From the cell containing the given text, extract its center point as [X, Y] coordinate. 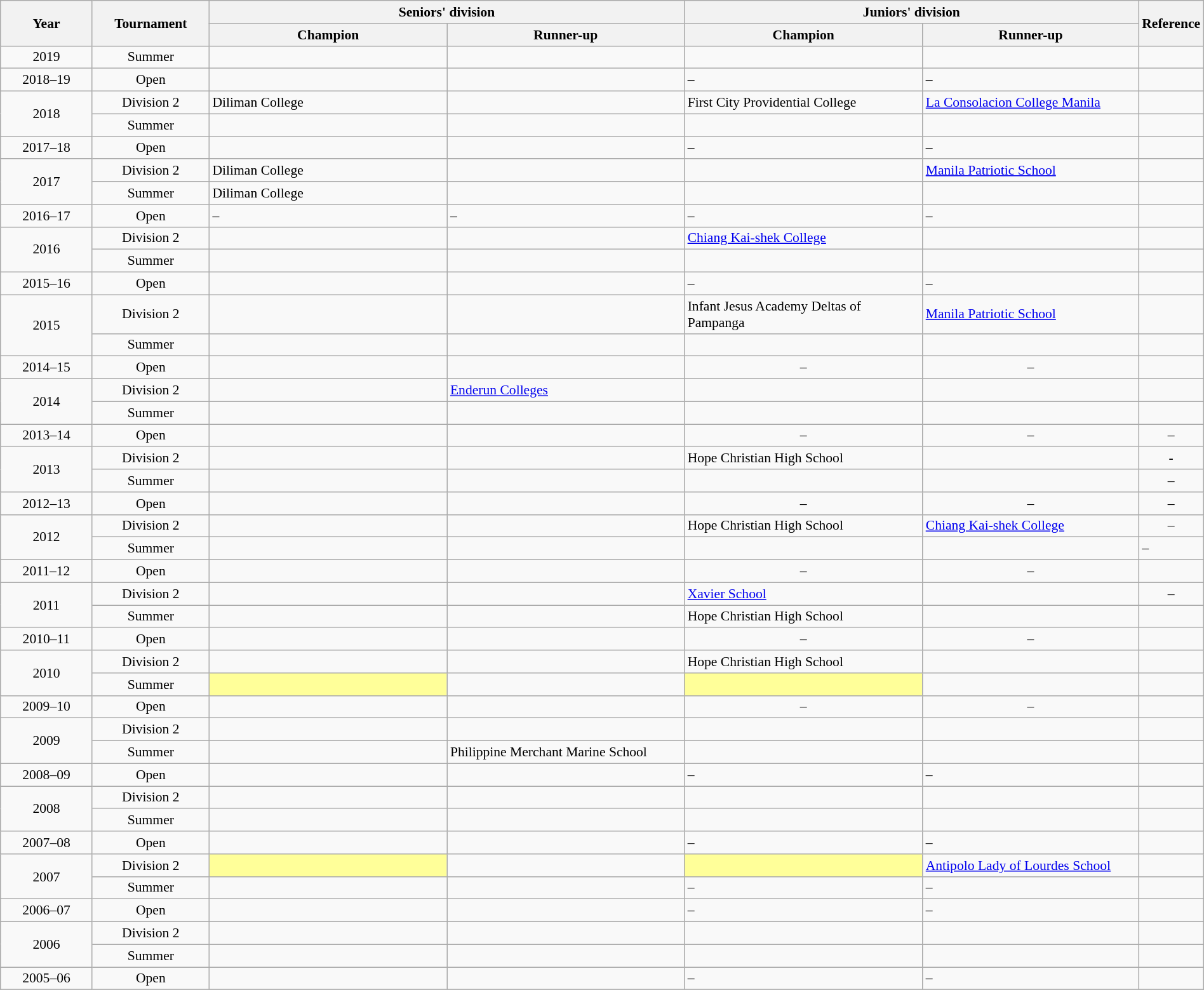
- [1171, 458]
Enderun Colleges [566, 391]
2011–12 [46, 572]
2010 [46, 673]
Juniors' division [912, 12]
2012–13 [46, 504]
2015–16 [46, 284]
2014 [46, 401]
2006 [46, 945]
Seniors' division [446, 12]
Reference [1171, 23]
2013–14 [46, 436]
2009 [46, 740]
2011 [46, 605]
2018 [46, 114]
2016–17 [46, 216]
2007 [46, 876]
2009–10 [46, 707]
Infant Jesus Academy Deltas of Pampanga [804, 314]
Philippine Merchant Marine School [566, 753]
2010–11 [46, 639]
2006–07 [46, 911]
2018–19 [46, 80]
2012 [46, 537]
La Consolacion College Manila [1031, 103]
2013 [46, 470]
Xavier School [804, 594]
Year [46, 23]
2015 [46, 325]
2005–06 [46, 979]
2007–08 [46, 843]
2016 [46, 249]
2014–15 [46, 368]
Antipolo Lady of Lourdes School [1031, 866]
2017–18 [46, 148]
Tournament [150, 23]
2019 [46, 57]
First City Providential College [804, 103]
2017 [46, 182]
2008–09 [46, 775]
2008 [46, 809]
